Find where the given text appears and provide that cell's center as (X, Y) coordinate. 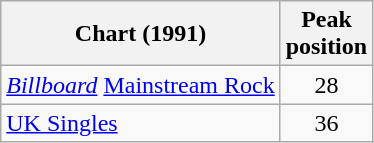
Billboard Mainstream Rock (140, 85)
Chart (1991) (140, 34)
UK Singles (140, 123)
36 (326, 123)
28 (326, 85)
Peakposition (326, 34)
